Return the [X, Y] coordinate for the center point of the cell that contains the specified text.  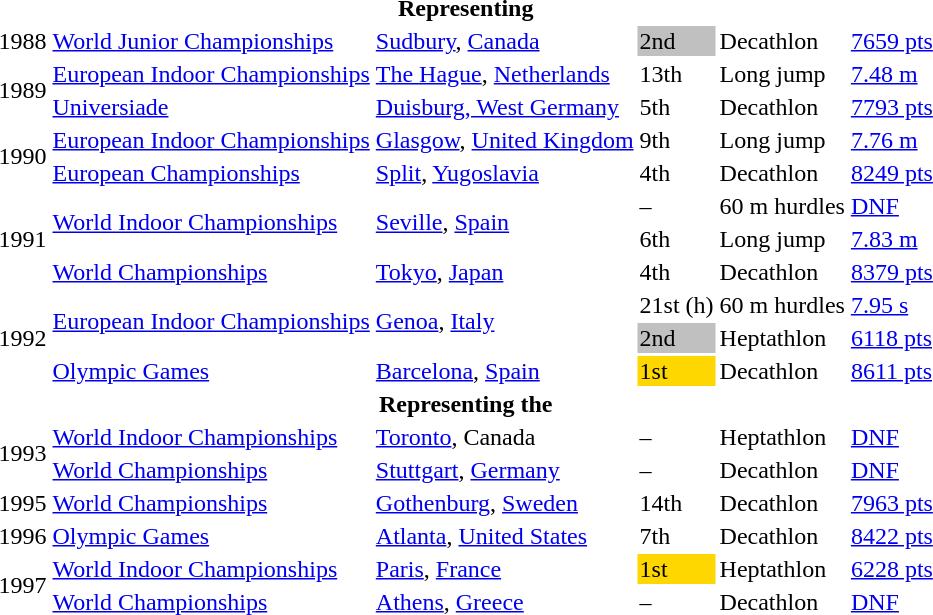
6th [676, 239]
Seville, Spain [504, 222]
Universiade [211, 107]
Genoa, Italy [504, 322]
Glasgow, United Kingdom [504, 140]
7th [676, 536]
13th [676, 74]
Duisburg, West Germany [504, 107]
World Junior Championships [211, 41]
9th [676, 140]
5th [676, 107]
Barcelona, Spain [504, 371]
Toronto, Canada [504, 437]
Atlanta, United States [504, 536]
The Hague, Netherlands [504, 74]
Sudbury, Canada [504, 41]
European Championships [211, 173]
Stuttgart, Germany [504, 470]
21st (h) [676, 305]
Split, Yugoslavia [504, 173]
14th [676, 503]
Gothenburg, Sweden [504, 503]
Paris, France [504, 569]
Tokyo, Japan [504, 272]
